Output the [x, y] coordinate of the center of the cell containing the given text.  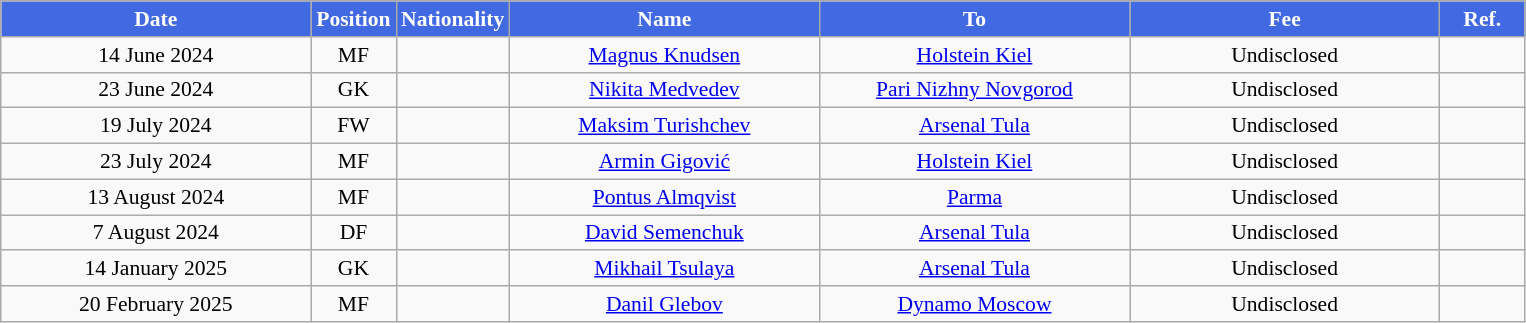
Dynamo Moscow [974, 304]
FW [354, 126]
Mikhail Tsulaya [664, 269]
Date [156, 19]
Ref. [1482, 19]
13 August 2024 [156, 197]
14 January 2025 [156, 269]
To [974, 19]
7 August 2024 [156, 233]
Name [664, 19]
Pontus Almqvist [664, 197]
19 July 2024 [156, 126]
23 July 2024 [156, 162]
Danil Glebov [664, 304]
Nikita Medvedev [664, 90]
Armin Gigović [664, 162]
Nationality [452, 19]
DF [354, 233]
14 June 2024 [156, 55]
23 June 2024 [156, 90]
Parma [974, 197]
Pari Nizhny Novgorod [974, 90]
Magnus Knudsen [664, 55]
Maksim Turishchev [664, 126]
20 February 2025 [156, 304]
Fee [1285, 19]
David Semenchuk [664, 233]
Position [354, 19]
